For the text-containing cell, return its midpoint in [X, Y] coordinate format. 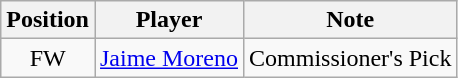
Position [48, 20]
Jaime Moreno [168, 58]
FW [48, 58]
Player [168, 20]
Note [350, 20]
Commissioner's Pick [350, 58]
